Determine the [X, Y] coordinate at the center of the cell enclosing the given text.  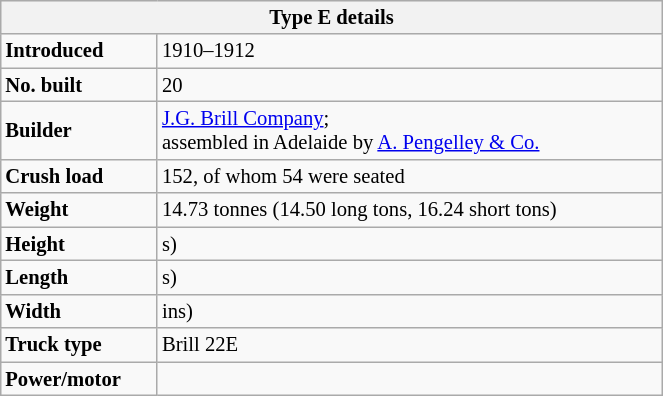
Height [78, 244]
Weight [78, 210]
Brill 22E [410, 345]
Builder [78, 131]
Introduced [78, 51]
Power/motor [78, 379]
No. built [78, 85]
20 [410, 85]
14.73 tonnes (14.50 long tons, 16.24 short tons) [410, 210]
152, of whom 54 were seated [410, 176]
Length [78, 278]
J.G. Brill Company; assembled in Adelaide by A. Pengelley & Co. [410, 131]
Type E details [331, 17]
Truck type [78, 345]
Width [78, 311]
Crush load [78, 176]
ins) [410, 311]
1910–1912 [410, 51]
